For the text-containing cell, return its midpoint in (X, Y) coordinate format. 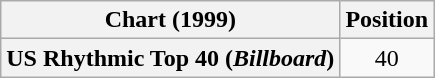
Position (387, 20)
US Rhythmic Top 40 (Billboard) (170, 58)
40 (387, 58)
Chart (1999) (170, 20)
